Return the [X, Y] coordinate for the center point of the cell that contains the specified text.  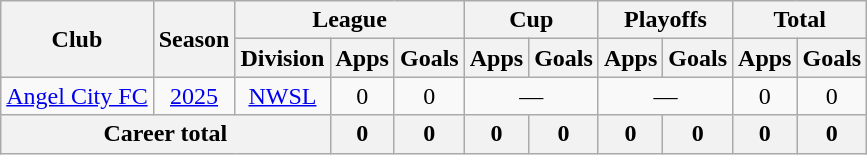
Division [282, 58]
Club [77, 39]
League [350, 20]
2025 [194, 96]
Career total [166, 134]
Cup [531, 20]
Total [800, 20]
Season [194, 39]
Angel City FC [77, 96]
NWSL [282, 96]
Playoffs [665, 20]
